Provide the [x, y] coordinate of the cell's center where the given text is located.  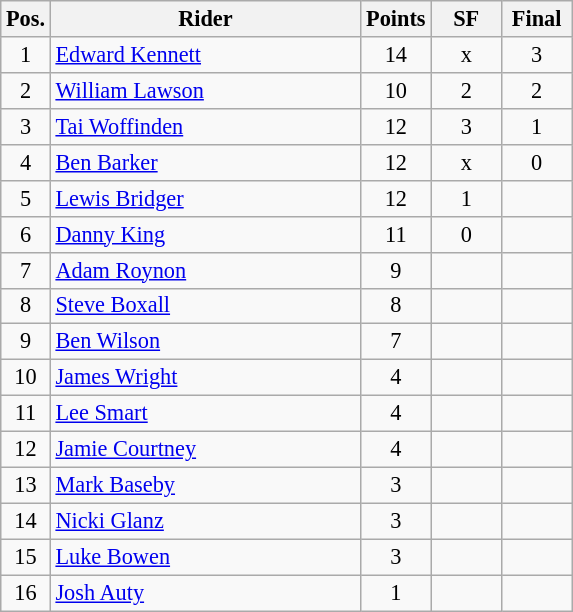
16 [26, 593]
Mark Baseby [205, 485]
Ben Barker [205, 162]
5 [26, 198]
13 [26, 485]
Points [396, 19]
Luke Bowen [205, 557]
Ben Wilson [205, 342]
SF [466, 19]
Adam Roynon [205, 270]
Josh Auty [205, 593]
Final [536, 19]
Edward Kennett [205, 55]
15 [26, 557]
Rider [205, 19]
Steve Boxall [205, 306]
William Lawson [205, 90]
Danny King [205, 234]
6 [26, 234]
Tai Woffinden [205, 126]
Lewis Bridger [205, 198]
Lee Smart [205, 414]
Pos. [26, 19]
James Wright [205, 378]
Jamie Courtney [205, 450]
Nicki Glanz [205, 521]
